Pinpoint the cell where the given text exists, returning its (x, y) midpoint coordinate. 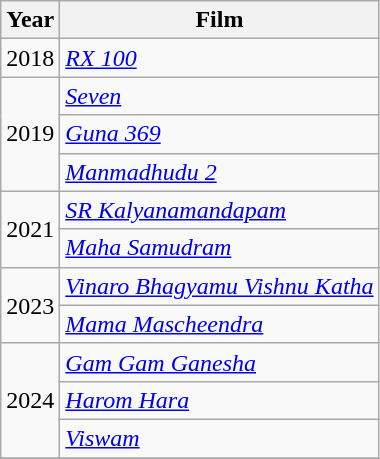
Mama Mascheendra (220, 324)
SR Kalyanamandapam (220, 210)
Year (30, 20)
Vinaro Bhagyamu Vishnu Katha (220, 286)
Guna 369 (220, 134)
RX 100 (220, 58)
2021 (30, 229)
2024 (30, 400)
Film (220, 20)
2023 (30, 305)
Manmadhudu 2 (220, 172)
2018 (30, 58)
Seven (220, 96)
Viswam (220, 438)
2019 (30, 134)
Harom Hara (220, 400)
Gam Gam Ganesha (220, 362)
Maha Samudram (220, 248)
